Detect which cell encompasses the target text, then output its (x, y) center coordinate. 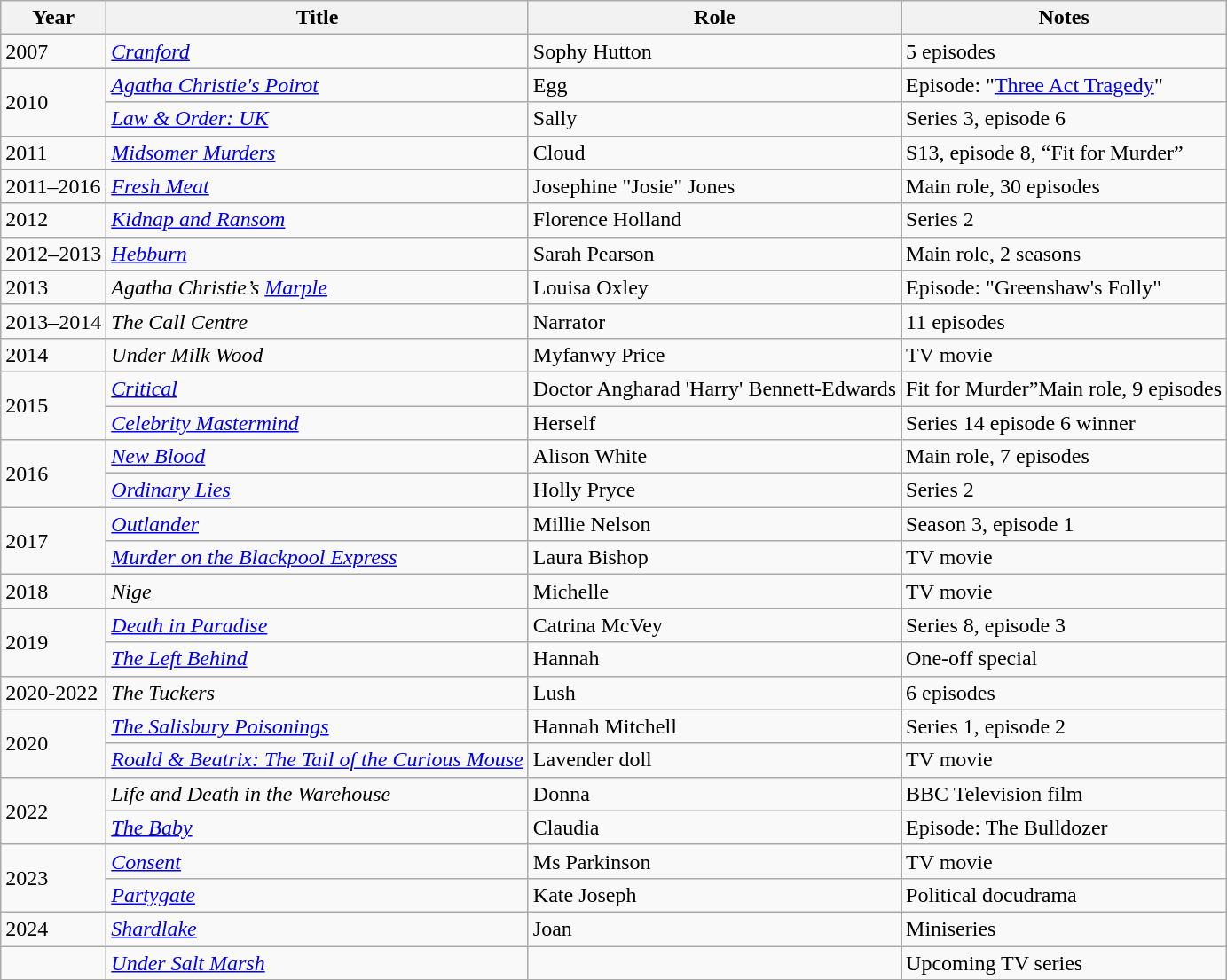
Roald & Beatrix: The Tail of the Curious Mouse (318, 760)
2024 (53, 929)
Series 3, episode 6 (1065, 119)
Fit for Murder”Main role, 9 episodes (1065, 388)
The Left Behind (318, 659)
Kidnap and Ransom (318, 220)
Under Milk Wood (318, 355)
2020-2022 (53, 693)
Series 8, episode 3 (1065, 625)
Main role, 2 seasons (1065, 254)
Holly Pryce (714, 490)
Episode: The Bulldozer (1065, 827)
2013–2014 (53, 321)
Death in Paradise (318, 625)
2022 (53, 811)
Alison White (714, 457)
Midsomer Murders (318, 153)
Episode: "Greenshaw's Folly" (1065, 287)
Kate Joseph (714, 895)
Consent (318, 861)
Michelle (714, 592)
Political docudrama (1065, 895)
11 episodes (1065, 321)
Agatha Christie’s Marple (318, 287)
Critical (318, 388)
Main role, 7 episodes (1065, 457)
Nige (318, 592)
Notes (1065, 18)
2015 (53, 405)
Celebrity Mastermind (318, 423)
Myfanwy Price (714, 355)
Shardlake (318, 929)
Florence Holland (714, 220)
2017 (53, 541)
6 episodes (1065, 693)
Episode: "Three Act Tragedy" (1065, 85)
Hebburn (318, 254)
Herself (714, 423)
2007 (53, 51)
2012–2013 (53, 254)
Partygate (318, 895)
Main role, 30 episodes (1065, 186)
2020 (53, 743)
Role (714, 18)
Ordinary Lies (318, 490)
Miniseries (1065, 929)
2013 (53, 287)
Laura Bishop (714, 558)
Year (53, 18)
Series 1, episode 2 (1065, 726)
2011–2016 (53, 186)
Hannah (714, 659)
Catrina McVey (714, 625)
2011 (53, 153)
Fresh Meat (318, 186)
Life and Death in the Warehouse (318, 794)
The Salisbury Poisonings (318, 726)
Millie Nelson (714, 524)
Claudia (714, 827)
Louisa Oxley (714, 287)
2012 (53, 220)
Sarah Pearson (714, 254)
5 episodes (1065, 51)
Egg (714, 85)
S13, episode 8, “Fit for Murder” (1065, 153)
Law & Order: UK (318, 119)
New Blood (318, 457)
Season 3, episode 1 (1065, 524)
Josephine "Josie" Jones (714, 186)
Murder on the Blackpool Express (318, 558)
2016 (53, 474)
2014 (53, 355)
2019 (53, 642)
Outlander (318, 524)
Lavender doll (714, 760)
Sophy Hutton (714, 51)
Series 14 episode 6 winner (1065, 423)
The Call Centre (318, 321)
Lush (714, 693)
One-off special (1065, 659)
Narrator (714, 321)
Hannah Mitchell (714, 726)
Donna (714, 794)
Cranford (318, 51)
Joan (714, 929)
Doctor Angharad 'Harry' Bennett-Edwards (714, 388)
Ms Parkinson (714, 861)
BBC Television film (1065, 794)
Title (318, 18)
Cloud (714, 153)
2018 (53, 592)
Sally (714, 119)
2010 (53, 102)
The Tuckers (318, 693)
Under Salt Marsh (318, 962)
The Baby (318, 827)
Upcoming TV series (1065, 962)
2023 (53, 878)
Agatha Christie's Poirot (318, 85)
